Extract the [X, Y] coordinate from the center of the cell holding the provided text.  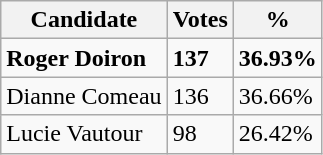
36.93% [278, 58]
26.42% [278, 134]
Votes [200, 20]
Candidate [84, 20]
% [278, 20]
Roger Doiron [84, 58]
36.66% [278, 96]
Lucie Vautour [84, 134]
98 [200, 134]
136 [200, 96]
Dianne Comeau [84, 96]
137 [200, 58]
